From the cell containing the given text, extract its center point as [x, y] coordinate. 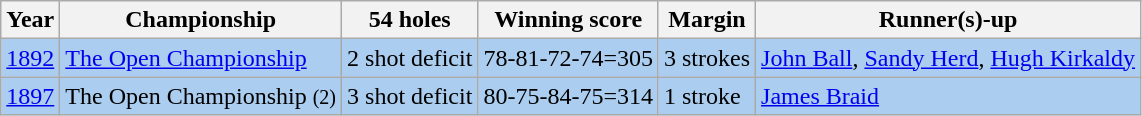
John Ball, Sandy Herd, Hugh Kirkaldy [948, 58]
1892 [30, 58]
3 strokes [706, 58]
Championship [201, 20]
78-81-72-74=305 [568, 58]
1897 [30, 96]
Margin [706, 20]
The Open Championship [201, 58]
James Braid [948, 96]
Runner(s)-up [948, 20]
3 shot deficit [410, 96]
2 shot deficit [410, 58]
Year [30, 20]
The Open Championship (2) [201, 96]
54 holes [410, 20]
1 stroke [706, 96]
Winning score [568, 20]
80-75-84-75=314 [568, 96]
